Provide the (X, Y) coordinate of the cell's center where the given text is located.  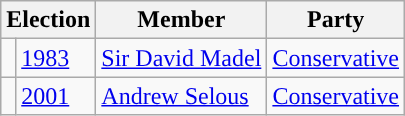
Election (48, 20)
2001 (56, 96)
Andrew Selous (182, 96)
Party (336, 20)
Sir David Madel (182, 58)
1983 (56, 58)
Member (182, 20)
